Determine the [X, Y] coordinate at the center of the cell enclosing the given text.  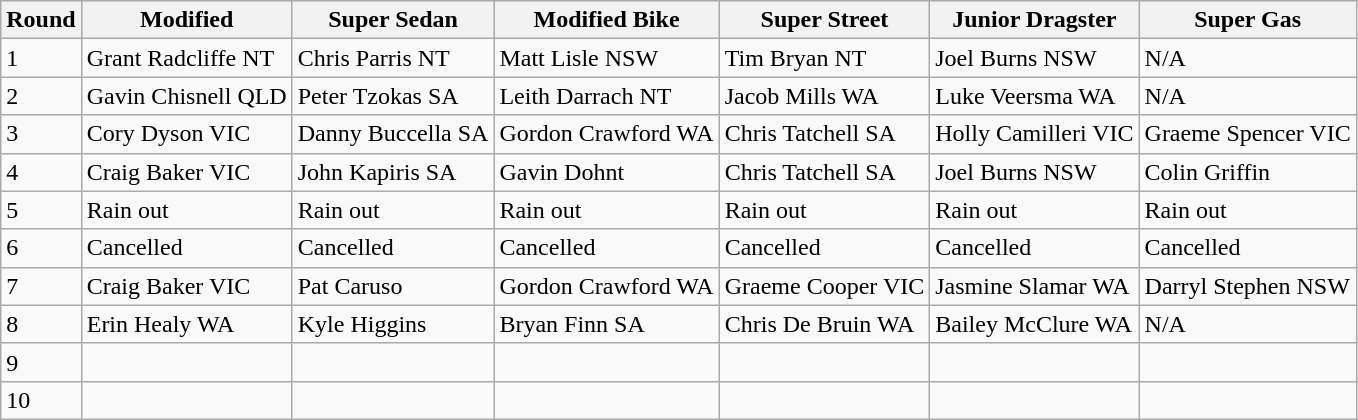
Graeme Spencer VIC [1248, 134]
Bailey McClure WA [1034, 324]
Holly Camilleri VIC [1034, 134]
Cory Dyson VIC [186, 134]
Kyle Higgins [393, 324]
Jacob Mills WA [824, 96]
John Kapiris SA [393, 172]
Colin Griffin [1248, 172]
Gavin Chisnell QLD [186, 96]
Matt Lisle NSW [606, 58]
Luke Veersma WA [1034, 96]
Super Gas [1248, 20]
10 [41, 400]
Danny Buccella SA [393, 134]
Modified [186, 20]
Pat Caruso [393, 286]
5 [41, 210]
2 [41, 96]
Bryan Finn SA [606, 324]
Gavin Dohnt [606, 172]
Leith Darrach NT [606, 96]
Jasmine Slamar WA [1034, 286]
Peter Tzokas SA [393, 96]
8 [41, 324]
Grant Radcliffe NT [186, 58]
1 [41, 58]
Chris Parris NT [393, 58]
9 [41, 362]
Chris De Bruin WA [824, 324]
Round [41, 20]
Erin Healy WA [186, 324]
Darryl Stephen NSW [1248, 286]
Super Sedan [393, 20]
7 [41, 286]
Modified Bike [606, 20]
Junior Dragster [1034, 20]
3 [41, 134]
Tim Bryan NT [824, 58]
Graeme Cooper VIC [824, 286]
6 [41, 248]
4 [41, 172]
Super Street [824, 20]
